Search for the cell housing the specified text and yield its (X, Y) center coordinate. 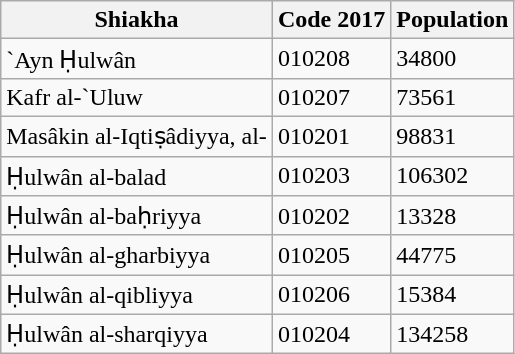
Ḥulwân al-balad (137, 176)
`Ayn Ḥulwân (137, 59)
Ḥulwân al-gharbiyya (137, 255)
Shiakha (137, 20)
Ḥulwân al-sharqiyya (137, 334)
010203 (331, 176)
34800 (452, 59)
010204 (331, 334)
010205 (331, 255)
010206 (331, 295)
106302 (452, 176)
010207 (331, 97)
Masâkin al-Iqtiṣâdiyya, al- (137, 136)
73561 (452, 97)
134258 (452, 334)
Ḥulwân al-qibliyya (137, 295)
010202 (331, 216)
15384 (452, 295)
010208 (331, 59)
Code 2017 (331, 20)
Kafr al-`Uluw (137, 97)
010201 (331, 136)
98831 (452, 136)
Ḥulwân al-baḥriyya (137, 216)
Population (452, 20)
13328 (452, 216)
44775 (452, 255)
